Detect which cell encompasses the target text, then output its [x, y] center coordinate. 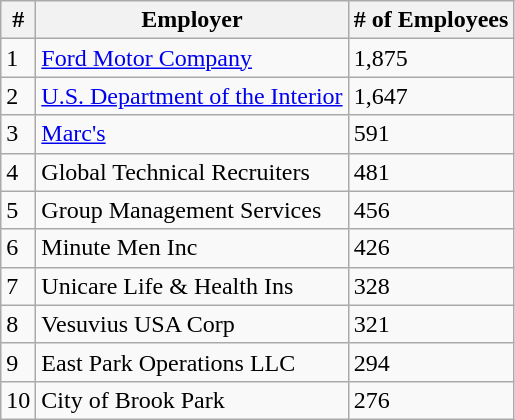
Global Technical Recruiters [192, 172]
# of Employees [431, 20]
8 [18, 324]
7 [18, 286]
294 [431, 362]
Ford Motor Company [192, 58]
# [18, 20]
328 [431, 286]
9 [18, 362]
4 [18, 172]
Marc's [192, 134]
2 [18, 96]
1 [18, 58]
3 [18, 134]
1,875 [431, 58]
456 [431, 210]
276 [431, 400]
U.S. Department of the Interior [192, 96]
City of Brook Park [192, 400]
Vesuvius USA Corp [192, 324]
1,647 [431, 96]
5 [18, 210]
426 [431, 248]
Minute Men Inc [192, 248]
591 [431, 134]
Employer [192, 20]
10 [18, 400]
6 [18, 248]
481 [431, 172]
Unicare Life & Health Ins [192, 286]
Group Management Services [192, 210]
321 [431, 324]
East Park Operations LLC [192, 362]
